Determine the [X, Y] coordinate at the center of the cell enclosing the given text.  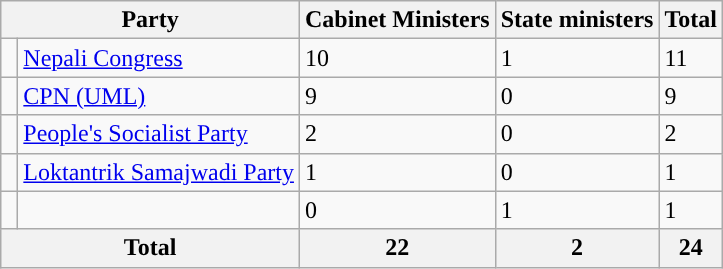
22 [397, 248]
24 [691, 248]
Party [150, 20]
Loktantrik Samajwadi Party [159, 172]
Cabinet Ministers [397, 20]
CPN (UML) [159, 96]
People's Socialist Party [159, 134]
11 [691, 58]
10 [397, 58]
State ministers [577, 20]
Nepali Congress [159, 58]
